From the cell containing the given text, extract its center point as (x, y) coordinate. 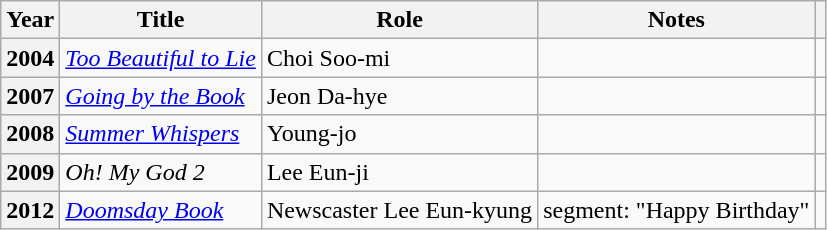
Oh! My God 2 (161, 172)
Notes (676, 20)
Role (399, 20)
Title (161, 20)
Year (30, 20)
Young-jo (399, 134)
Choi Soo-mi (399, 58)
Doomsday Book (161, 210)
Going by the Book (161, 96)
Lee Eun-ji (399, 172)
2009 (30, 172)
segment: "Happy Birthday" (676, 210)
2004 (30, 58)
Newscaster Lee Eun-kyung (399, 210)
2008 (30, 134)
2012 (30, 210)
Summer Whispers (161, 134)
2007 (30, 96)
Too Beautiful to Lie (161, 58)
Jeon Da-hye (399, 96)
